From the cell containing the given text, extract its center point as [X, Y] coordinate. 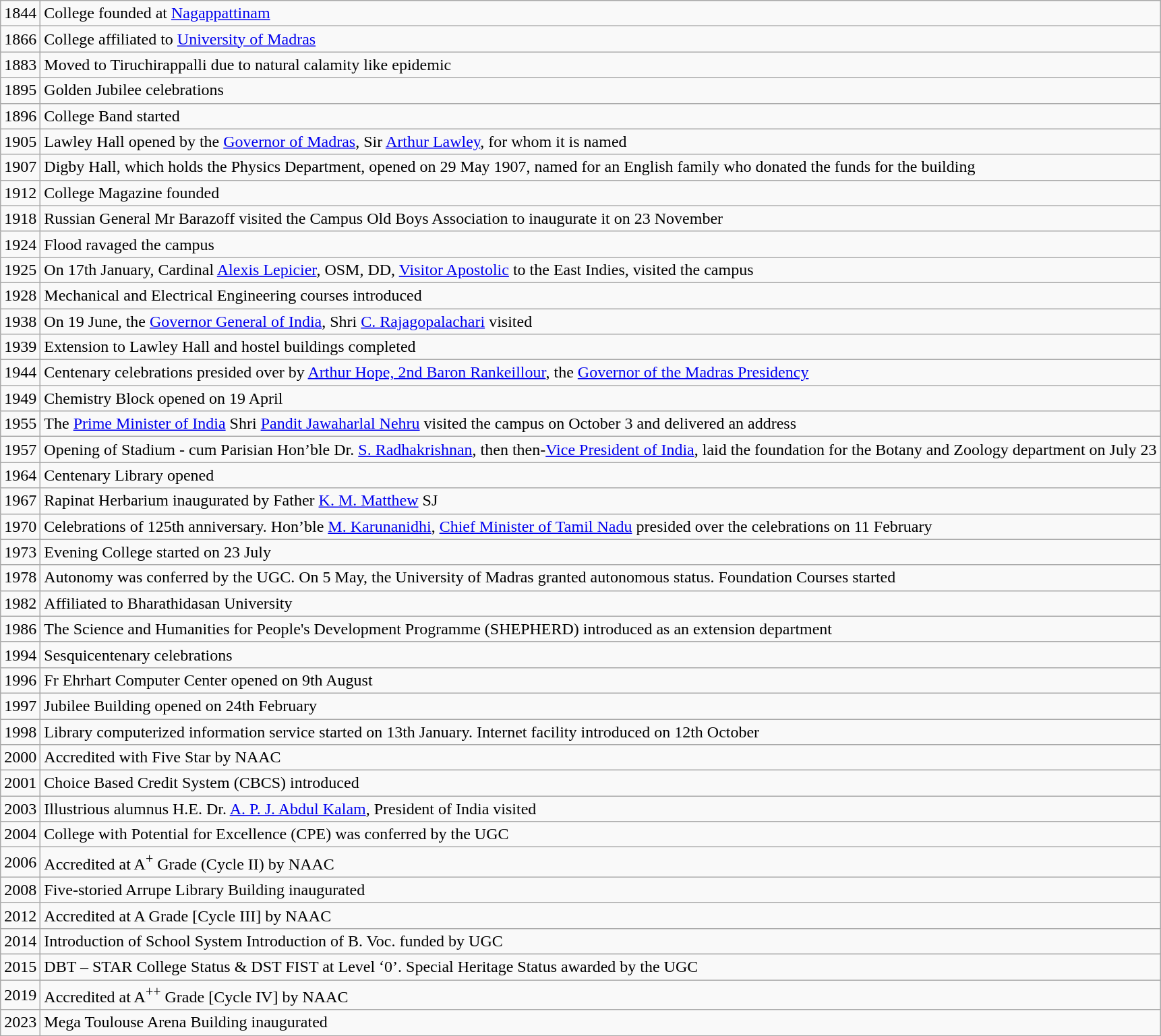
1924 [20, 244]
1944 [20, 373]
Moved to Tiruchirappalli due to natural calamity like epidemic [600, 65]
2015 [20, 967]
2014 [20, 941]
1967 [20, 501]
The Science and Humanities for People's Development Programme (SHEPHERD) introduced as an extension department [600, 629]
On 17th January, Cardinal Alexis Lepicier, OSM, DD, Visitor Apostolic to the East Indies, visited the campus [600, 270]
1949 [20, 398]
1928 [20, 295]
1982 [20, 603]
Accredited at A Grade [Cycle III] by NAAC [600, 915]
Centenary Library opened [600, 475]
Extension to Lawley Hall and hostel buildings completed [600, 347]
Illustrious alumnus H.E. Dr. A. P. J. Abdul Kalam, President of India visited [600, 809]
1964 [20, 475]
Evening College started on 23 July [600, 552]
2000 [20, 758]
1912 [20, 193]
1957 [20, 450]
College Band started [600, 116]
2019 [20, 995]
Centenary celebrations presided over by Arthur Hope, 2nd Baron Rankeillour, the Governor of the Madras Presidency [600, 373]
Chemistry Block opened on 19 April [600, 398]
1844 [20, 13]
Autonomy was conferred by the UGC. On 5 May, the University of Madras granted autonomous status. Foundation Courses started [600, 578]
Russian General Mr Barazoff visited the Campus Old Boys Association to inaugurate it on 23 November [600, 218]
1973 [20, 552]
1895 [20, 90]
1938 [20, 322]
1955 [20, 424]
Flood ravaged the campus [600, 244]
Digby Hall, which holds the Physics Department, opened on 29 May 1907, named for an English family who donated the funds for the building [600, 167]
1998 [20, 731]
Introduction of School System Introduction of B. Voc. funded by UGC [600, 941]
The Prime Minister of India Shri Pandit Jawaharlal Nehru visited the campus on October 3 and delivered an address [600, 424]
1978 [20, 578]
1997 [20, 706]
Mechanical and Electrical Engineering courses introduced [600, 295]
Accredited at A+ Grade (Cycle II) by NAAC [600, 863]
DBT – STAR College Status & DST FIST at Level ‘0’. Special Heritage Status awarded by the UGC [600, 967]
On 19 June, the Governor General of India, Shri C. Rajagopalachari visited [600, 322]
1939 [20, 347]
1970 [20, 526]
Affiliated to Bharathidasan University [600, 603]
Fr Ehrhart Computer Center opened on 9th August [600, 680]
1896 [20, 116]
College affiliated to University of Madras [600, 39]
Accredited at A++ Grade [Cycle IV] by NAAC [600, 995]
1918 [20, 218]
Lawley Hall opened by the Governor of Madras, Sir Arthur Lawley, for whom it is named [600, 142]
College with Potential for Excellence (CPE) was conferred by the UGC [600, 834]
2003 [20, 809]
1986 [20, 629]
1994 [20, 654]
College founded at Nagappattinam [600, 13]
1883 [20, 65]
2004 [20, 834]
Celebrations of 125th anniversary. Hon’ble M. Karunanidhi, Chief Minister of Tamil Nadu presided over the celebrations on 11 February [600, 526]
Five-storied Arrupe Library Building inaugurated [600, 890]
1907 [20, 167]
1996 [20, 680]
Choice Based Credit System (CBCS) introduced [600, 783]
Accredited with Five Star by NAAC [600, 758]
Rapinat Herbarium inaugurated by Father K. M. Matthew SJ [600, 501]
2023 [20, 1023]
Mega Toulouse Arena Building inaugurated [600, 1023]
College Magazine founded [600, 193]
2001 [20, 783]
Golden Jubilee celebrations [600, 90]
1905 [20, 142]
1925 [20, 270]
2012 [20, 915]
Library computerized information service started on 13th January. Internet facility introduced on 12th October [600, 731]
1866 [20, 39]
2008 [20, 890]
Jubilee Building opened on 24th February [600, 706]
2006 [20, 863]
Sesquicentenary celebrations [600, 654]
